From the cell containing the given text, extract its center point as [X, Y] coordinate. 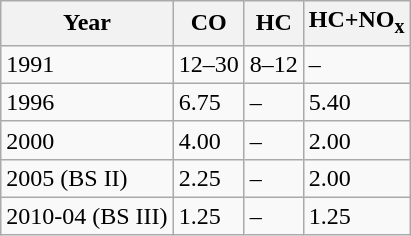
2010-04 (BS III) [87, 216]
6.75 [208, 102]
8–12 [274, 64]
CO [208, 23]
2000 [87, 140]
5.40 [356, 102]
HC+NOx [356, 23]
HC [274, 23]
2005 (BS II) [87, 178]
2.25 [208, 178]
4.00 [208, 140]
Year [87, 23]
1996 [87, 102]
1991 [87, 64]
12–30 [208, 64]
